Return the (X, Y) coordinate for the center point of the cell that contains the specified text.  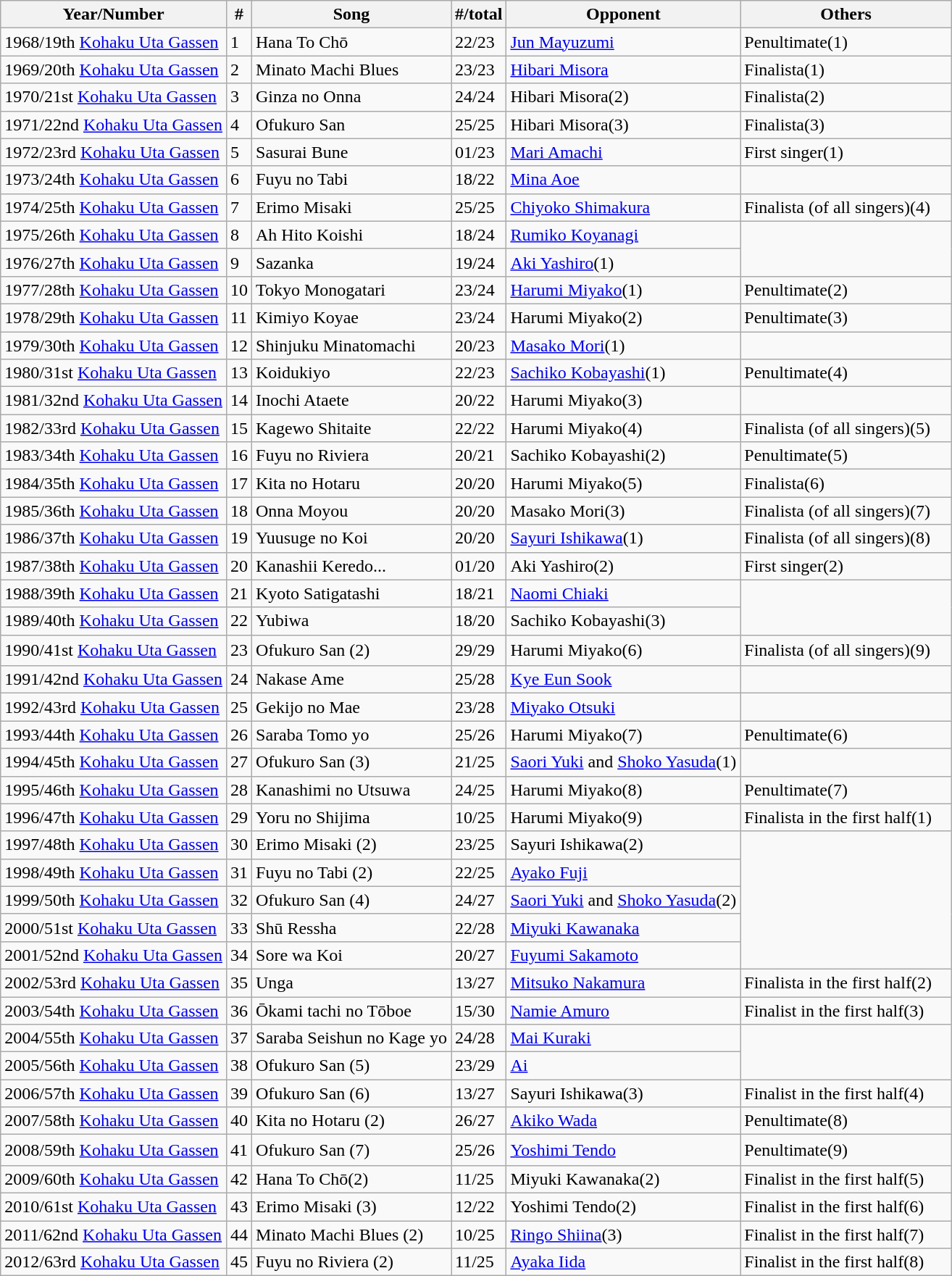
Saraba Tomo yo (352, 735)
39 (239, 1093)
Harumi Miyako(9) (623, 817)
Others (846, 14)
Ayako Fuji (623, 872)
Sayuri Ishikawa(1) (623, 538)
Kanashimi no Utsuwa (352, 790)
29 (239, 817)
Sachiko Kobayashi(1) (623, 373)
Saori Yuki and Shoko Yasuda(1) (623, 762)
Ofukuro San (352, 125)
Minato Machi Blues (352, 70)
Kita no Hotaru (352, 483)
Ginza no Onna (352, 97)
1976/27th Kohaku Uta Gassen (114, 262)
Finalist in the first half(5) (846, 1179)
Naomi Chiaki (623, 593)
Finalista(1) (846, 70)
2 (239, 70)
Finalista(6) (846, 483)
Hibari Misora(2) (623, 97)
5 (239, 152)
Yoshimi Tendo (623, 1151)
29/29 (479, 651)
Ayaka Iida (623, 1262)
1986/37th Kohaku Uta Gassen (114, 538)
Ringo Shiina(3) (623, 1234)
18/22 (479, 180)
Chiyoko Shimakura (623, 207)
2008/59th Kohaku Uta Gassen (114, 1151)
2005/56th Kohaku Uta Gassen (114, 1066)
38 (239, 1066)
22/28 (479, 927)
Penultimate(1) (846, 42)
Akiko Wada (623, 1121)
1988/39th Kohaku Uta Gassen (114, 593)
Hibari Misora(3) (623, 125)
Kyoto Satigatashi (352, 593)
Finalista (of all singers)(9) (846, 651)
Ai (623, 1066)
Ōkami tachi no Tōboe (352, 1011)
Harumi Miyako(3) (623, 401)
Saraba Seishun no Kage yo (352, 1038)
Shinjuku Minatomachi (352, 346)
Penultimate(7) (846, 790)
Saori Yuki and Shoko Yasuda(2) (623, 900)
Finalist in the first half(6) (846, 1206)
2012/63rd Kohaku Uta Gassen (114, 1262)
Penultimate(8) (846, 1121)
13 (239, 373)
33 (239, 927)
1991/42nd Kohaku Uta Gassen (114, 680)
Shū Ressha (352, 927)
1999/50th Kohaku Uta Gassen (114, 900)
Finalist in the first half(4) (846, 1093)
30 (239, 845)
01/20 (479, 566)
23/25 (479, 845)
23/23 (479, 70)
44 (239, 1234)
19/24 (479, 262)
# (239, 14)
20/23 (479, 346)
23 (239, 651)
20/22 (479, 401)
4 (239, 125)
Finalista in the first half(2) (846, 983)
2007/58th Kohaku Uta Gassen (114, 1121)
Fuyu no Tabi (352, 180)
Minato Machi Blues (2) (352, 1234)
Fuyu no Tabi (2) (352, 872)
20/21 (479, 456)
1978/29th Kohaku Uta Gassen (114, 317)
1992/43rd Kohaku Uta Gassen (114, 707)
Sazanka (352, 262)
1979/30th Kohaku Uta Gassen (114, 346)
22/22 (479, 428)
26 (239, 735)
1998/49th Kohaku Uta Gassen (114, 872)
Penultimate(2) (846, 290)
1977/28th Kohaku Uta Gassen (114, 290)
31 (239, 872)
1969/20th Kohaku Uta Gassen (114, 70)
18/20 (479, 621)
01/23 (479, 152)
24/28 (479, 1038)
14 (239, 401)
Kagewo Shitaite (352, 428)
1982/33rd Kohaku Uta Gassen (114, 428)
Onna Moyou (352, 511)
Gekijo no Mae (352, 707)
1975/26th Kohaku Uta Gassen (114, 235)
Jun Mayuzumi (623, 42)
Penultimate(6) (846, 735)
Yoshimi Tendo(2) (623, 1206)
Finalista (of all singers)(4) (846, 207)
Miyuki Kawanaka (623, 927)
Finalista (of all singers)(7) (846, 511)
Finalista(3) (846, 125)
Erimo Misaki (2) (352, 845)
Hana To Chō (352, 42)
Harumi Miyako(4) (623, 428)
9 (239, 262)
Masako Mori(1) (623, 346)
26/27 (479, 1121)
12/22 (479, 1206)
37 (239, 1038)
21/25 (479, 762)
Sayuri Ishikawa(3) (623, 1093)
Masako Mori(3) (623, 511)
36 (239, 1011)
23/29 (479, 1066)
Finalist in the first half(3) (846, 1011)
24 (239, 680)
Finalista (of all singers)(8) (846, 538)
1994/45th Kohaku Uta Gassen (114, 762)
1993/44th Kohaku Uta Gassen (114, 735)
First singer(1) (846, 152)
Yubiwa (352, 621)
21 (239, 593)
10 (239, 290)
Harumi Miyako(5) (623, 483)
1981/32nd Kohaku Uta Gassen (114, 401)
2001/52nd Kohaku Uta Gassen (114, 955)
Penultimate(5) (846, 456)
25 (239, 707)
Miyuki Kawanaka(2) (623, 1179)
27 (239, 762)
Kye Eun Sook (623, 680)
1997/48th Kohaku Uta Gassen (114, 845)
Hana To Chō(2) (352, 1179)
Unga (352, 983)
Penultimate(4) (846, 373)
Mai Kuraki (623, 1038)
1980/31st Kohaku Uta Gassen (114, 373)
1995/46th Kohaku Uta Gassen (114, 790)
24/25 (479, 790)
Finalista(2) (846, 97)
1968/19th Kohaku Uta Gassen (114, 42)
20/27 (479, 955)
Finalista in the first half(1) (846, 817)
18/21 (479, 593)
32 (239, 900)
1972/23rd Kohaku Uta Gassen (114, 152)
Aki Yashiro(2) (623, 566)
Penultimate(9) (846, 1151)
28 (239, 790)
Koidukiyo (352, 373)
1983/34th Kohaku Uta Gassen (114, 456)
1990/41st Kohaku Uta Gassen (114, 651)
Finalist in the first half(8) (846, 1262)
18 (239, 511)
3 (239, 97)
Inochi Ataete (352, 401)
Kanashii Keredo... (352, 566)
Miyako Otsuki (623, 707)
Finalist in the first half(7) (846, 1234)
43 (239, 1206)
Harumi Miyako(2) (623, 317)
Tokyo Monogatari (352, 290)
Rumiko Koyanagi (623, 235)
Aki Yashiro(1) (623, 262)
Fuyu no Riviera (352, 456)
Ofukuro San (2) (352, 651)
45 (239, 1262)
24/27 (479, 900)
1985/36th Kohaku Uta Gassen (114, 511)
40 (239, 1121)
#/total (479, 14)
Penultimate(3) (846, 317)
Fuyu no Riviera (2) (352, 1262)
Ofukuro San (4) (352, 900)
1987/38th Kohaku Uta Gassen (114, 566)
1973/24th Kohaku Uta Gassen (114, 180)
Kita no Hotaru (2) (352, 1121)
First singer(2) (846, 566)
2000/51st Kohaku Uta Gassen (114, 927)
35 (239, 983)
Song (352, 14)
Mari Amachi (623, 152)
22 (239, 621)
Harumi Miyako(8) (623, 790)
Ofukuro San (6) (352, 1093)
Opponent (623, 14)
2002/53rd Kohaku Uta Gassen (114, 983)
Fuyumi Sakamoto (623, 955)
34 (239, 955)
2011/62nd Kohaku Uta Gassen (114, 1234)
Erimo Misaki (352, 207)
2003/54th Kohaku Uta Gassen (114, 1011)
19 (239, 538)
20 (239, 566)
Ah Hito Koishi (352, 235)
23/28 (479, 707)
Mina Aoe (623, 180)
1971/22nd Kohaku Uta Gassen (114, 125)
Mitsuko Nakamura (623, 983)
1970/21st Kohaku Uta Gassen (114, 97)
2010/61st Kohaku Uta Gassen (114, 1206)
Sore wa Koi (352, 955)
16 (239, 456)
42 (239, 1179)
Yoru no Shijima (352, 817)
7 (239, 207)
41 (239, 1151)
15/30 (479, 1011)
Year/Number (114, 14)
Ofukuro San (5) (352, 1066)
17 (239, 483)
1974/25th Kohaku Uta Gassen (114, 207)
2004/55th Kohaku Uta Gassen (114, 1038)
1989/40th Kohaku Uta Gassen (114, 621)
2009/60th Kohaku Uta Gassen (114, 1179)
12 (239, 346)
1996/47th Kohaku Uta Gassen (114, 817)
Sasurai Bune (352, 152)
8 (239, 235)
22/25 (479, 872)
Ofukuro San (7) (352, 1151)
1984/35th Kohaku Uta Gassen (114, 483)
Sachiko Kobayashi(3) (623, 621)
2006/57th Kohaku Uta Gassen (114, 1093)
Finalista (of all singers)(5) (846, 428)
Nakase Ame (352, 680)
Sayuri Ishikawa(2) (623, 845)
15 (239, 428)
Namie Amuro (623, 1011)
Hibari Misora (623, 70)
6 (239, 180)
18/24 (479, 235)
Harumi Miyako(7) (623, 735)
Erimo Misaki (3) (352, 1206)
Harumi Miyako(1) (623, 290)
Kimiyo Koyae (352, 317)
Ofukuro San (3) (352, 762)
Harumi Miyako(6) (623, 651)
11 (239, 317)
25/28 (479, 680)
Sachiko Kobayashi(2) (623, 456)
1 (239, 42)
Yuusuge no Koi (352, 538)
24/24 (479, 97)
